Locate the cell with the specified text and output its [x, y] center coordinate. 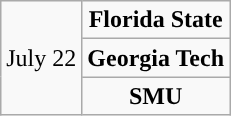
Florida State [156, 20]
SMU [156, 96]
July 22 [42, 58]
Georgia Tech [156, 58]
